From the cell containing the given text, extract its center point as (X, Y) coordinate. 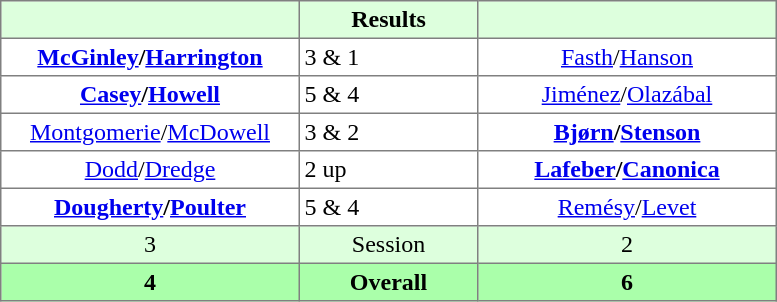
Lafeber/Canonica (627, 170)
Casey/Howell (150, 95)
4 (150, 282)
McGinley/Harrington (150, 57)
6 (627, 282)
3 & 2 (388, 132)
Results (388, 20)
Dodd/Dredge (150, 170)
Montgomerie/McDowell (150, 132)
Remésy/Levet (627, 207)
2 up (388, 170)
3 (150, 245)
Session (388, 245)
Fasth/Hanson (627, 57)
Jiménez/Olazábal (627, 95)
Overall (388, 282)
Bjørn/Stenson (627, 132)
Dougherty/Poulter (150, 207)
3 & 1 (388, 57)
2 (627, 245)
